Search for the cell housing the specified text and yield its (x, y) center coordinate. 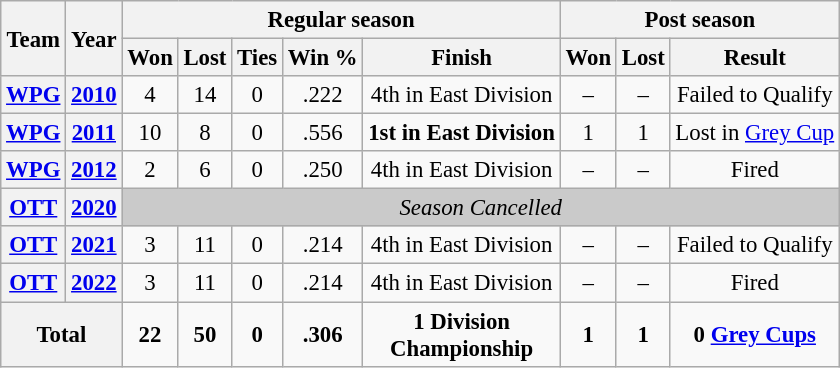
1st in East Division (462, 133)
2012 (94, 170)
2011 (94, 133)
Lost in Grey Cup (754, 133)
.306 (322, 334)
6 (205, 170)
2010 (94, 95)
Total (62, 334)
Season Cancelled (481, 208)
2022 (94, 283)
4 (150, 95)
14 (205, 95)
2020 (94, 208)
10 (150, 133)
50 (205, 334)
Year (94, 38)
.222 (322, 95)
0 Grey Cups (754, 334)
8 (205, 133)
2 (150, 170)
Team (34, 38)
Post season (700, 20)
Regular season (341, 20)
22 (150, 334)
Win % (322, 58)
Result (754, 58)
Ties (258, 58)
2021 (94, 245)
1 DivisionChampionship (462, 334)
.250 (322, 170)
Finish (462, 58)
.556 (322, 133)
